Return the [x, y] coordinate for the center point of the cell that contains the specified text.  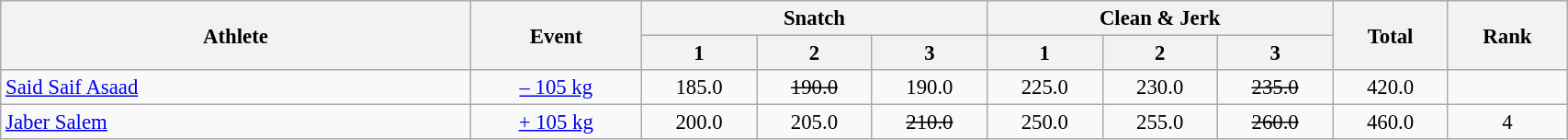
260.0 [1275, 122]
– 105 kg [556, 87]
Jaber Salem [235, 122]
420.0 [1391, 87]
460.0 [1391, 122]
4 [1506, 122]
225.0 [1045, 87]
Said Saif Asaad [235, 87]
185.0 [698, 87]
230.0 [1159, 87]
210.0 [930, 122]
250.0 [1045, 122]
Snatch [814, 18]
200.0 [698, 122]
Event [556, 35]
+ 105 kg [556, 122]
Total [1391, 35]
235.0 [1275, 87]
Athlete [235, 35]
255.0 [1159, 122]
Rank [1506, 35]
Clean & Jerk [1160, 18]
205.0 [814, 122]
